Return the (x, y) coordinate for the center point of the cell that contains the specified text.  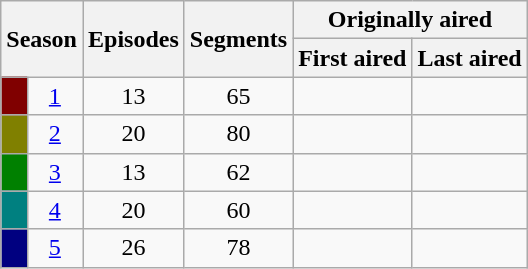
2 (54, 134)
78 (238, 248)
Season (42, 39)
60 (238, 210)
26 (133, 248)
Segments (238, 39)
Originally aired (410, 20)
Last aired (470, 58)
Episodes (133, 39)
65 (238, 96)
62 (238, 172)
80 (238, 134)
1 (54, 96)
4 (54, 210)
3 (54, 172)
First aired (352, 58)
5 (54, 248)
